Locate the cell with the specified text and output its (x, y) center coordinate. 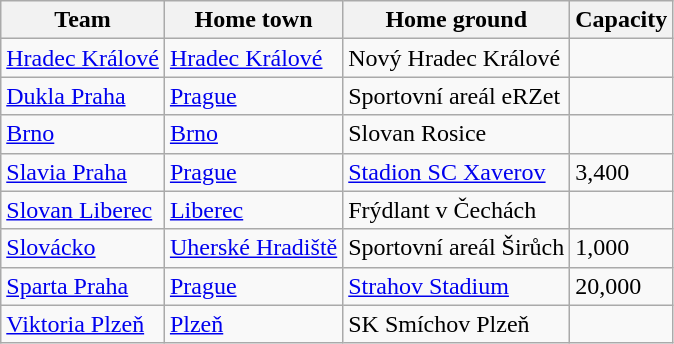
Plzeň (253, 324)
3,400 (622, 172)
1,000 (622, 248)
Viktoria Plzeň (83, 324)
Slavia Praha (83, 172)
Uherské Hradiště (253, 248)
Sparta Praha (83, 286)
Home ground (456, 20)
Frýdlant v Čechách (456, 210)
Capacity (622, 20)
Liberec (253, 210)
Dukla Praha (83, 96)
SK Smíchov Plzeň (456, 324)
Nový Hradec Králové (456, 58)
Sportovní areál Širůch (456, 248)
Team (83, 20)
Slovan Rosice (456, 134)
Sportovní areál eRZet (456, 96)
Strahov Stadium (456, 286)
Home town (253, 20)
20,000 (622, 286)
Slovan Liberec (83, 210)
Slovácko (83, 248)
Stadion SC Xaverov (456, 172)
